Extract the [x, y] coordinate from the center of the cell holding the provided text.  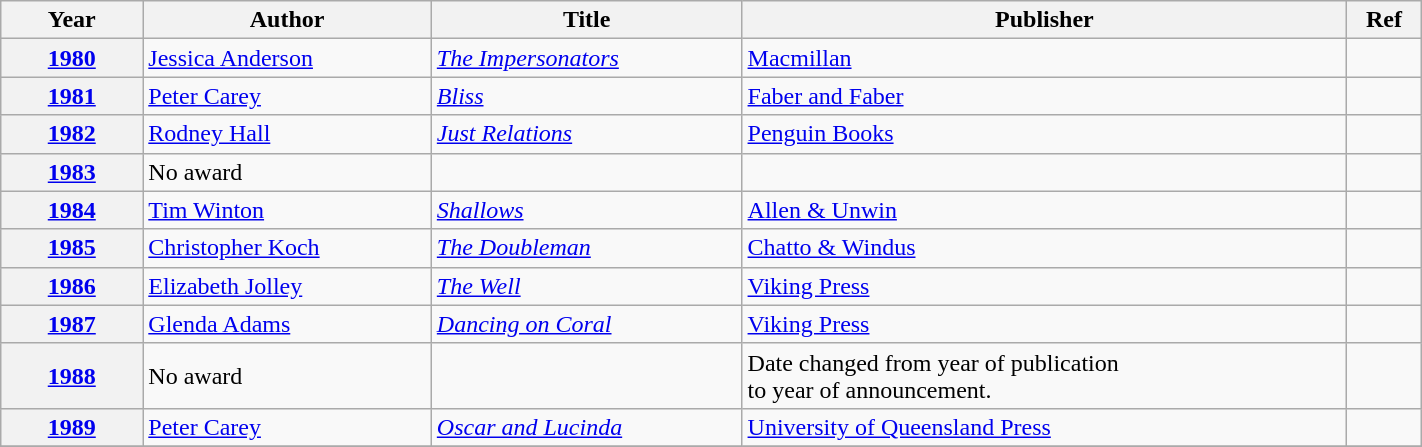
Macmillan [1044, 58]
The Well [586, 286]
The Doubleman [586, 248]
1983 [72, 172]
Dancing on Coral [586, 324]
1982 [72, 134]
The Impersonators [586, 58]
Date changed from year of publicationto year of announcement. [1044, 376]
Rodney Hall [288, 134]
1984 [72, 210]
Jessica Anderson [288, 58]
Christopher Koch [288, 248]
1987 [72, 324]
Year [72, 20]
Ref [1384, 20]
Shallows [586, 210]
Just Relations [586, 134]
Faber and Faber [1044, 96]
Oscar and Lucinda [586, 427]
Penguin Books [1044, 134]
1989 [72, 427]
1985 [72, 248]
1980 [72, 58]
1988 [72, 376]
Chatto & Windus [1044, 248]
Bliss [586, 96]
Title [586, 20]
Glenda Adams [288, 324]
Publisher [1044, 20]
University of Queensland Press [1044, 427]
Tim Winton [288, 210]
Author [288, 20]
Allen & Unwin [1044, 210]
Elizabeth Jolley [288, 286]
1986 [72, 286]
1981 [72, 96]
